Return [X, Y] of the center of cell containing provided text 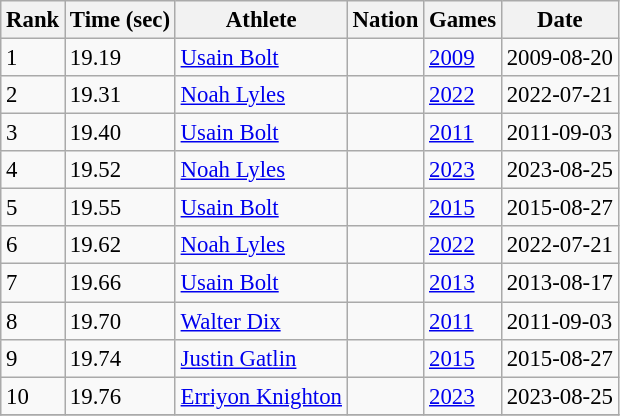
19.66 [120, 283]
4 [33, 170]
10 [33, 396]
5 [33, 208]
8 [33, 321]
19.76 [120, 396]
Nation [385, 20]
2009 [463, 58]
Rank [33, 20]
Walter Dix [261, 321]
6 [33, 245]
2009-08-20 [560, 58]
19.31 [120, 95]
19.62 [120, 245]
19.70 [120, 321]
Date [560, 20]
Justin Gatlin [261, 358]
2013 [463, 283]
19.19 [120, 58]
Erriyon Knighton [261, 396]
9 [33, 358]
3 [33, 133]
2 [33, 95]
Games [463, 20]
19.74 [120, 358]
19.52 [120, 170]
19.55 [120, 208]
7 [33, 283]
Time (sec) [120, 20]
2013-08-17 [560, 283]
1 [33, 58]
19.40 [120, 133]
Athlete [261, 20]
